From the cell containing the given text, extract its center point as [X, Y] coordinate. 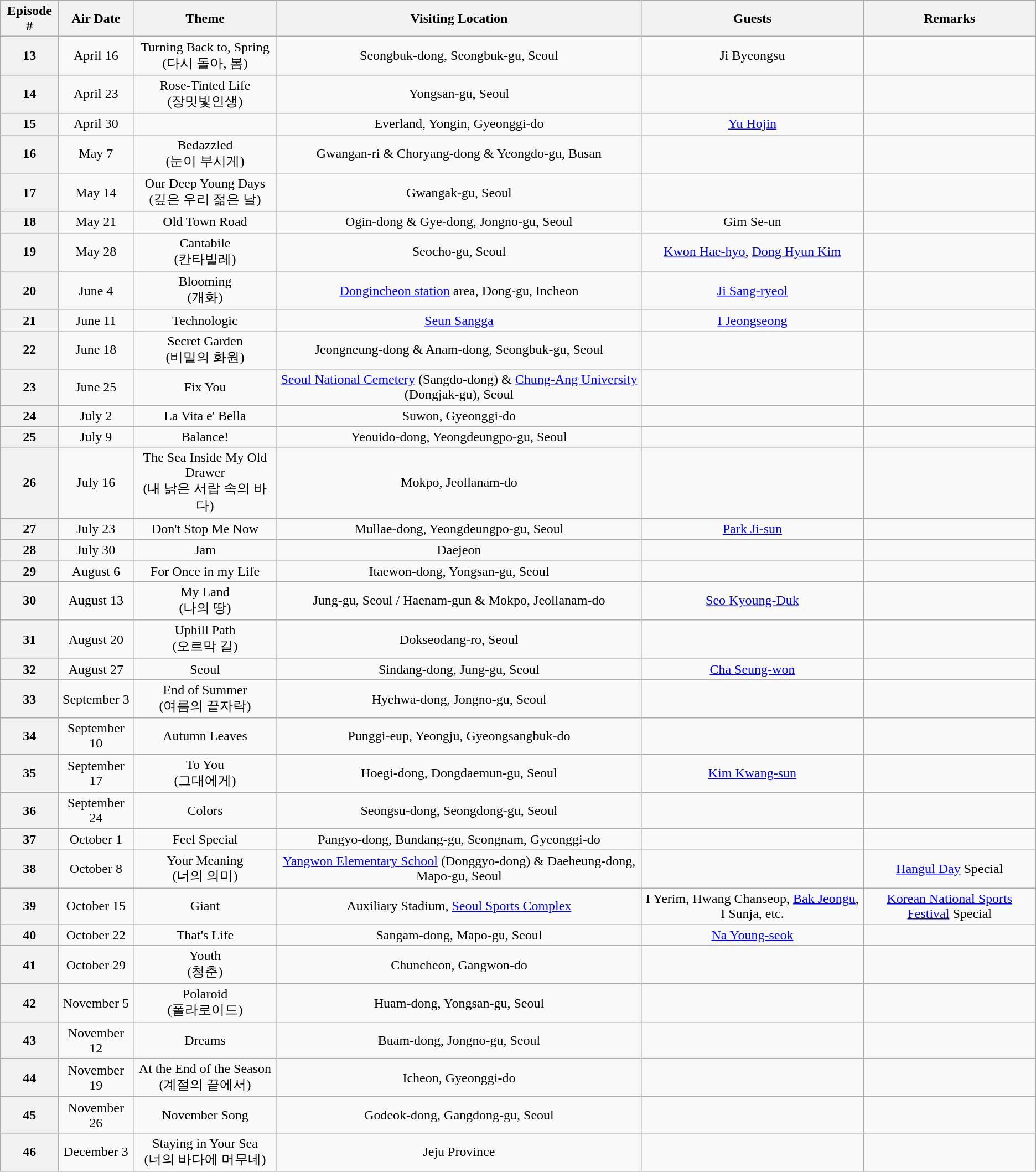
Seun Sangga [459, 320]
May 7 [96, 154]
Yeouido-dong, Yeongdeungpo-gu, Seoul [459, 437]
Staying in Your Sea(너의 바다에 머무네) [205, 1152]
26 [30, 483]
44 [30, 1078]
Giant [205, 906]
38 [30, 869]
Kwon Hae-hyo, Dong Hyun Kim [753, 252]
Hoegi-dong, Dongdaemun-gu, Seoul [459, 773]
Punggi-eup, Yeongju, Gyeongsangbuk-do [459, 736]
37 [30, 839]
November 26 [96, 1115]
Godeok-dong, Gangdong-gu, Seoul [459, 1115]
Jam [205, 550]
June 18 [96, 350]
Seongsu-dong, Seongdong-gu, Seoul [459, 810]
April 16 [96, 56]
Yongsan-gu, Seoul [459, 94]
June 25 [96, 388]
Old Town Road [205, 222]
Bedazzled(눈이 부시게) [205, 154]
August 13 [96, 601]
13 [30, 56]
End of Summer(여름의 끝자락) [205, 699]
Ogin-dong & Gye-dong, Jongno-gu, Seoul [459, 222]
August 20 [96, 639]
Turning Back to, Spring(다시 돌아, 봄) [205, 56]
28 [30, 550]
July 2 [96, 416]
33 [30, 699]
At the End of the Season(계절의 끝에서) [205, 1078]
November Song [205, 1115]
30 [30, 601]
Visiting Location [459, 19]
22 [30, 350]
The Sea Inside My Old Drawer(내 낡은 서랍 속의 바다) [205, 483]
Hangul Day Special [950, 869]
45 [30, 1115]
Huam-dong, Yongsan-gu, Seoul [459, 1003]
Feel Special [205, 839]
Hyehwa-dong, Jongno-gu, Seoul [459, 699]
Seongbuk-dong, Seongbuk-gu, Seoul [459, 56]
Cha Seung-won [753, 669]
Rose-Tinted Life(장밋빛인생) [205, 94]
Ji Byeongsu [753, 56]
Dongincheon station area, Dong-gu, Incheon [459, 291]
La Vita e' Bella [205, 416]
Gwangak-gu, Seoul [459, 193]
35 [30, 773]
October 8 [96, 869]
Seoul National Cemetery (Sangdo-dong) & Chung-Ang University (Dongjak-gu), Seoul [459, 388]
October 22 [96, 935]
Ji Sang-ryeol [753, 291]
Guests [753, 19]
July 9 [96, 437]
Sindang-dong, Jung-gu, Seoul [459, 669]
Auxiliary Stadium, Seoul Sports Complex [459, 906]
Dreams [205, 1041]
Dokseodang-ro, Seoul [459, 639]
September 3 [96, 699]
Everland, Yongin, Gyeonggi-do [459, 124]
Daejeon [459, 550]
I Yerim, Hwang Chanseop, Bak Jeongu, I Sunja, etc. [753, 906]
24 [30, 416]
August 6 [96, 571]
July 16 [96, 483]
21 [30, 320]
Jung-gu, Seoul / Haenam-gun & Mokpo, Jeollanam-do [459, 601]
May 28 [96, 252]
17 [30, 193]
July 23 [96, 529]
16 [30, 154]
Sangam-dong, Mapo-gu, Seoul [459, 935]
April 23 [96, 94]
For Once in my Life [205, 571]
Air Date [96, 19]
Na Young-seok [753, 935]
42 [30, 1003]
18 [30, 222]
Polaroid(폴라로이드) [205, 1003]
39 [30, 906]
Seoul [205, 669]
Park Ji-sun [753, 529]
August 27 [96, 669]
Itaewon-dong, Yongsan-gu, Seoul [459, 571]
41 [30, 965]
Mokpo, Jeollanam-do [459, 483]
November 19 [96, 1078]
Icheon, Gyeonggi-do [459, 1078]
14 [30, 94]
May 14 [96, 193]
June 4 [96, 291]
Yu Hojin [753, 124]
23 [30, 388]
October 15 [96, 906]
May 21 [96, 222]
To You(그대에게) [205, 773]
Episode # [30, 19]
Mullae-dong, Yeongdeungpo-gu, Seoul [459, 529]
Gim Se-un [753, 222]
34 [30, 736]
December 3 [96, 1152]
Fix You [205, 388]
31 [30, 639]
19 [30, 252]
I Jeongseong [753, 320]
Blooming(개화) [205, 291]
My Land(나의 땅) [205, 601]
43 [30, 1041]
Uphill Path(오르막 길) [205, 639]
Secret Garden(비밀의 화원) [205, 350]
32 [30, 669]
Suwon, Gyeonggi-do [459, 416]
Autumn Leaves [205, 736]
June 11 [96, 320]
Don't Stop Me Now [205, 529]
Seocho-gu, Seoul [459, 252]
36 [30, 810]
September 17 [96, 773]
25 [30, 437]
Remarks [950, 19]
Chuncheon, Gangwon-do [459, 965]
Korean National Sports Festival Special [950, 906]
April 30 [96, 124]
27 [30, 529]
Gwangan-ri & Choryang-dong & Yeongdo-gu, Busan [459, 154]
40 [30, 935]
Theme [205, 19]
That's Life [205, 935]
Your Meaning(너의 의미) [205, 869]
Jeongneung-dong & Anam-dong, Seongbuk-gu, Seoul [459, 350]
Yangwon Elementary School (Donggyo-dong) & Daeheung-dong, Mapo-gu, Seoul [459, 869]
October 29 [96, 965]
Seo Kyoung-Duk [753, 601]
Colors [205, 810]
Our Deep Young Days(깊은 우리 젊은 날) [205, 193]
Balance! [205, 437]
29 [30, 571]
Technologic [205, 320]
15 [30, 124]
Cantabile(칸타빌레) [205, 252]
Pangyo-dong, Bundang-gu, Seongnam, Gyeonggi-do [459, 839]
Buam-dong, Jongno-gu, Seoul [459, 1041]
46 [30, 1152]
July 30 [96, 550]
Youth(청춘) [205, 965]
November 12 [96, 1041]
Jeju Province [459, 1152]
November 5 [96, 1003]
September 10 [96, 736]
September 24 [96, 810]
October 1 [96, 839]
20 [30, 291]
Kim Kwang-sun [753, 773]
